Return (X, Y) of the center of cell containing provided text 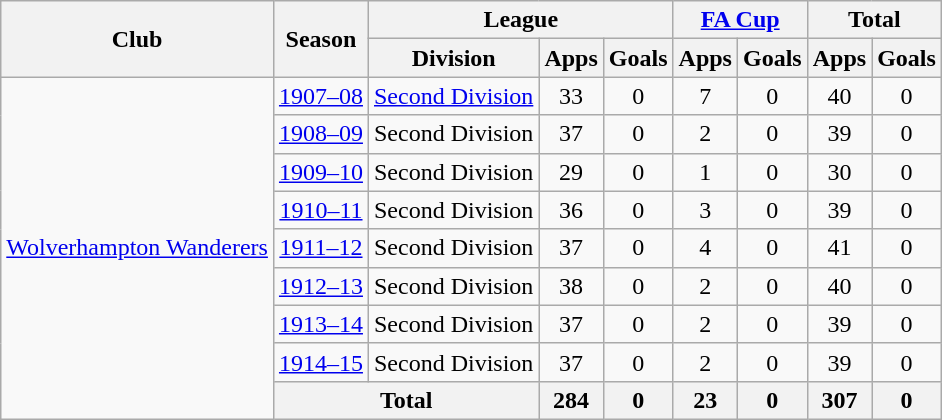
1911–12 (320, 248)
33 (571, 96)
23 (705, 400)
Division (453, 58)
FA Cup (740, 20)
Wolverhampton Wanderers (138, 248)
Season (320, 39)
4 (705, 248)
307 (839, 400)
41 (839, 248)
1912–13 (320, 286)
League (520, 20)
284 (571, 400)
36 (571, 210)
1913–14 (320, 324)
1908–09 (320, 134)
3 (705, 210)
1907–08 (320, 96)
1 (705, 172)
Club (138, 39)
1914–15 (320, 362)
38 (571, 286)
1910–11 (320, 210)
1909–10 (320, 172)
30 (839, 172)
7 (705, 96)
29 (571, 172)
